For the text-containing cell, return its midpoint in [X, Y] coordinate format. 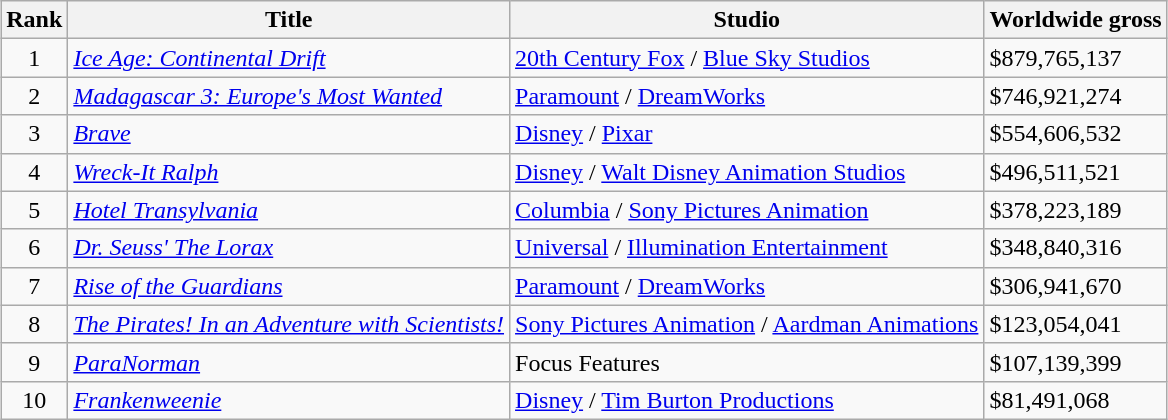
$81,491,068 [1076, 400]
Focus Features [747, 362]
Rise of the Guardians [289, 286]
Title [289, 20]
6 [34, 248]
1 [34, 58]
$123,054,041 [1076, 324]
Frankenweenie [289, 400]
Brave [289, 134]
$554,606,532 [1076, 134]
3 [34, 134]
$348,840,316 [1076, 248]
Disney / Walt Disney Animation Studios [747, 172]
4 [34, 172]
Rank [34, 20]
Worldwide gross [1076, 20]
$496,511,521 [1076, 172]
Studio [747, 20]
$879,765,137 [1076, 58]
Columbia / Sony Pictures Animation [747, 210]
Madagascar 3: Europe's Most Wanted [289, 96]
Dr. Seuss' The Lorax [289, 248]
Hotel Transylvania [289, 210]
Ice Age: Continental Drift [289, 58]
Disney / Pixar [747, 134]
$107,139,399 [1076, 362]
Wreck-It Ralph [289, 172]
The Pirates! In an Adventure with Scientists! [289, 324]
10 [34, 400]
$306,941,670 [1076, 286]
$746,921,274 [1076, 96]
7 [34, 286]
2 [34, 96]
$378,223,189 [1076, 210]
8 [34, 324]
ParaNorman [289, 362]
20th Century Fox / Blue Sky Studios [747, 58]
Disney / Tim Burton Productions [747, 400]
Universal / Illumination Entertainment [747, 248]
Sony Pictures Animation / Aardman Animations [747, 324]
5 [34, 210]
9 [34, 362]
